Extract the [x, y] coordinate from the center of the cell holding the provided text.  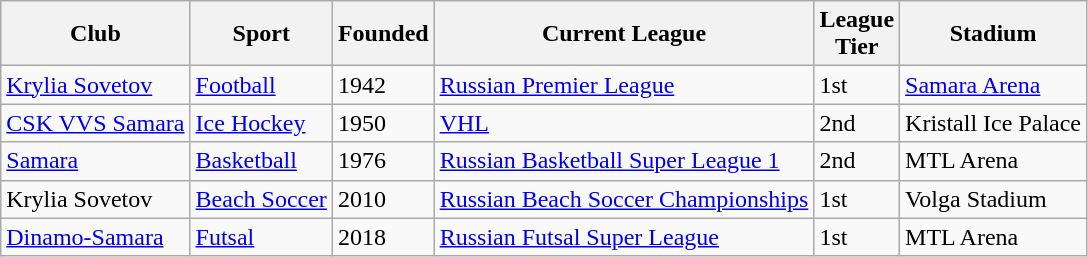
Basketball [261, 161]
Ice Hockey [261, 123]
LeagueTier [857, 34]
Dinamo-Samara [96, 237]
1950 [383, 123]
2018 [383, 237]
1976 [383, 161]
Founded [383, 34]
Volga Stadium [994, 199]
Kristall Ice Palace [994, 123]
Club [96, 34]
Stadium [994, 34]
Football [261, 85]
Beach Soccer [261, 199]
Russian Basketball Super League 1 [624, 161]
Current League [624, 34]
Russian Premier League [624, 85]
Russian Beach Soccer Championships [624, 199]
Sport [261, 34]
Futsal [261, 237]
2010 [383, 199]
Samara [96, 161]
Samara Arena [994, 85]
CSK VVS Samara [96, 123]
1942 [383, 85]
VHL [624, 123]
Russian Futsal Super League [624, 237]
